From the cell containing the given text, extract its center point as [x, y] coordinate. 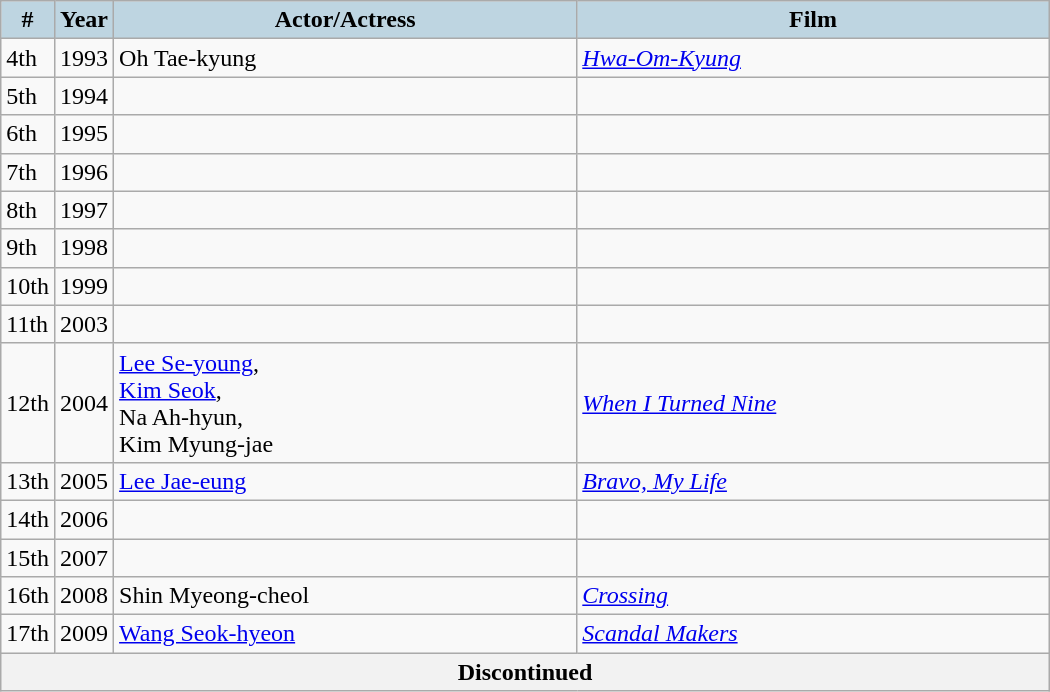
1993 [84, 58]
8th [28, 210]
14th [28, 519]
11th [28, 324]
4th [28, 58]
9th [28, 248]
2003 [84, 324]
1997 [84, 210]
Hwa-Om-Kyung [813, 58]
1995 [84, 134]
Scandal Makers [813, 634]
5th [28, 96]
Crossing [813, 596]
Oh Tae-kyung [346, 58]
2005 [84, 481]
Film [813, 20]
When I Turned Nine [813, 402]
2008 [84, 596]
2009 [84, 634]
2004 [84, 402]
2006 [84, 519]
1999 [84, 286]
Discontinued [525, 672]
Shin Myeong-cheol [346, 596]
1998 [84, 248]
6th [28, 134]
Actor/Actress [346, 20]
10th [28, 286]
12th [28, 402]
Year [84, 20]
15th [28, 557]
1994 [84, 96]
16th [28, 596]
Bravo, My Life [813, 481]
Wang Seok-hyeon [346, 634]
Lee Jae-eung [346, 481]
Lee Se-young, Kim Seok, Na Ah-hyun, Kim Myung-jae [346, 402]
17th [28, 634]
1996 [84, 172]
7th [28, 172]
2007 [84, 557]
# [28, 20]
13th [28, 481]
